Scan for the cell matching the given text and deliver its [x, y] coordinate at center. 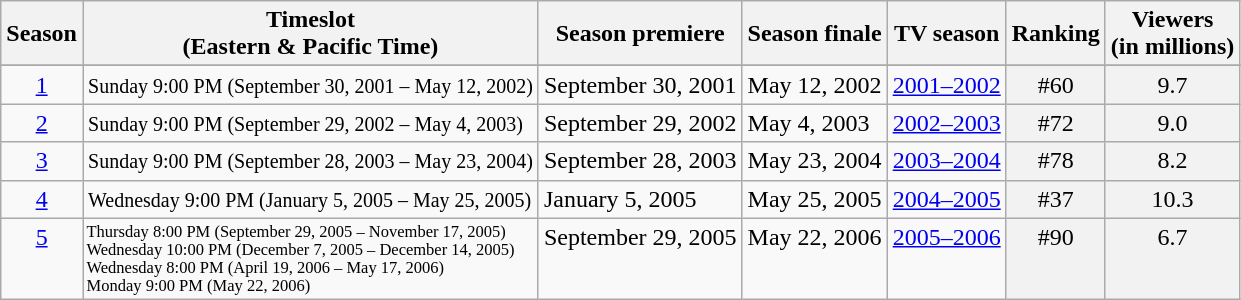
5 [42, 258]
Timeslot(Eastern & Pacific Time) [310, 34]
May 12, 2002 [814, 85]
Sunday 9:00 PM (September 30, 2001 – May 12, 2002) [310, 85]
#78 [1056, 161]
Sunday 9:00 PM (September 28, 2003 – May 23, 2004) [310, 161]
6.7 [1172, 258]
Ranking [1056, 34]
September 28, 2003 [640, 161]
2003–2004 [946, 161]
May 23, 2004 [814, 161]
Viewers(in millions) [1172, 34]
1 [42, 85]
May 25, 2005 [814, 199]
Season premiere [640, 34]
#60 [1056, 85]
10.3 [1172, 199]
#37 [1056, 199]
2004–2005 [946, 199]
September 30, 2001 [640, 85]
8.2 [1172, 161]
May 22, 2006 [814, 258]
September 29, 2005 [640, 258]
2002–2003 [946, 123]
Season [42, 34]
4 [42, 199]
9.7 [1172, 85]
2005–2006 [946, 258]
January 5, 2005 [640, 199]
#72 [1056, 123]
May 4, 2003 [814, 123]
Season finale [814, 34]
TV season [946, 34]
September 29, 2002 [640, 123]
2001–2002 [946, 85]
Wednesday 9:00 PM (January 5, 2005 – May 25, 2005) [310, 199]
2 [42, 123]
3 [42, 161]
9.0 [1172, 123]
Sunday 9:00 PM (September 29, 2002 – May 4, 2003) [310, 123]
#90 [1056, 258]
